Provide the (x, y) coordinate of the cell's center where the given text is located.  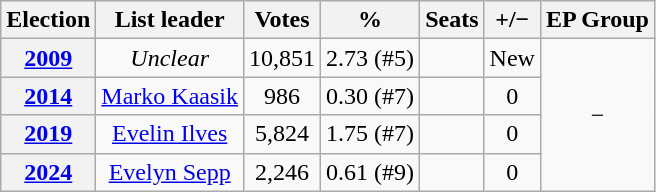
Evelin Ilves (170, 134)
0.30 (#7) (370, 96)
Seats (452, 20)
Votes (282, 20)
2019 (48, 134)
% (370, 20)
Election (48, 20)
5,824 (282, 134)
New (512, 58)
Unclear (170, 58)
2014 (48, 96)
− (597, 115)
+/− (512, 20)
10,851 (282, 58)
2.73 (#5) (370, 58)
1.75 (#7) (370, 134)
2009 (48, 58)
2,246 (282, 172)
EP Group (597, 20)
Evelyn Sepp (170, 172)
Marko Kaasik (170, 96)
List leader (170, 20)
986 (282, 96)
2024 (48, 172)
0.61 (#9) (370, 172)
